Locate the cell with the specified text and output its (X, Y) center coordinate. 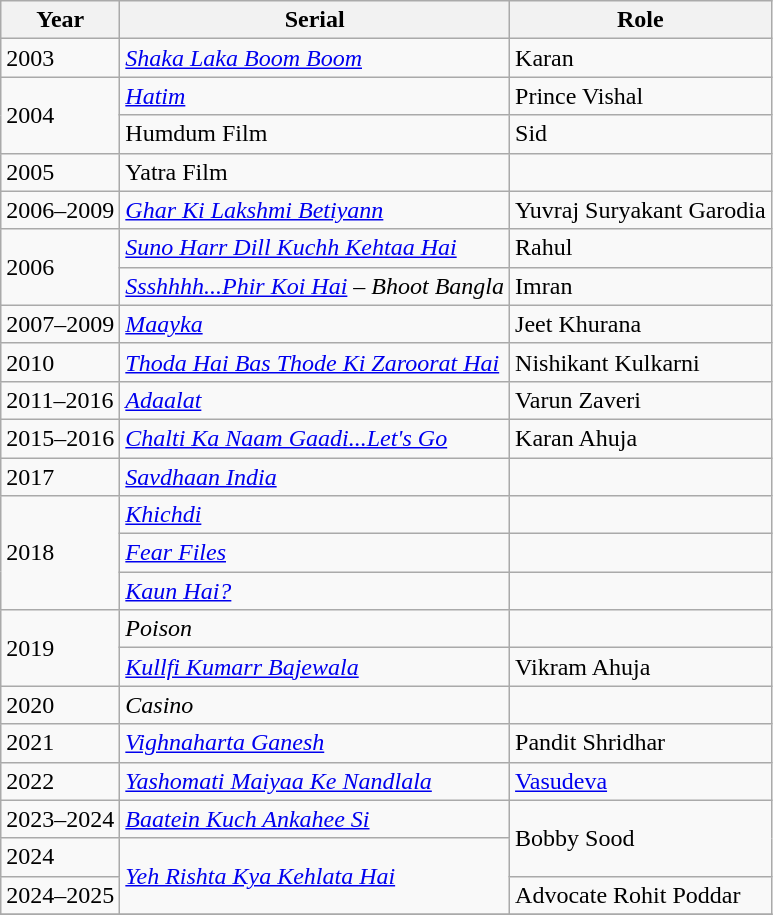
Shaka Laka Boom Boom (315, 58)
Serial (315, 20)
2004 (60, 115)
Prince Vishal (641, 96)
2020 (60, 705)
Vikram Ahuja (641, 667)
2006 (60, 267)
Rahul (641, 248)
2024 (60, 857)
Humdum Film (315, 134)
2007–2009 (60, 324)
2023–2024 (60, 819)
2019 (60, 648)
2006–2009 (60, 210)
Ghar Ki Lakshmi Betiyann (315, 210)
Bobby Sood (641, 838)
Advocate Rohit Poddar (641, 895)
Yuvraj Suryakant Garodia (641, 210)
Karan Ahuja (641, 438)
Nishikant Kulkarni (641, 362)
Adaalat (315, 400)
Sid (641, 134)
Yatra Film (315, 172)
Suno Harr Dill Kuchh Kehtaa Hai (315, 248)
2005 (60, 172)
2011–2016 (60, 400)
2017 (60, 477)
Baatein Kuch Ankahee Si (315, 819)
2015–2016 (60, 438)
Karan (641, 58)
Savdhaan India (315, 477)
Khichdi (315, 515)
Kaun Hai? (315, 591)
Thoda Hai Bas Thode Ki Zaroorat Hai (315, 362)
Fear Files (315, 553)
2021 (60, 743)
Hatim (315, 96)
Yashomati Maiyaa Ke Nandlala (315, 781)
Yeh Rishta Kya Kehlata Hai (315, 876)
Vasudeva (641, 781)
Varun Zaveri (641, 400)
Chalti Ka Naam Gaadi...Let's Go (315, 438)
Pandit Shridhar (641, 743)
Imran (641, 286)
2003 (60, 58)
Kullfi Kumarr Bajewala (315, 667)
2022 (60, 781)
Year (60, 20)
Jeet Khurana (641, 324)
Role (641, 20)
Vighnaharta Ganesh (315, 743)
2018 (60, 553)
Poison (315, 629)
2010 (60, 362)
Casino (315, 705)
Maayka (315, 324)
Ssshhhh...Phir Koi Hai – Bhoot Bangla (315, 286)
2024–2025 (60, 895)
